For the text-containing cell, return its midpoint in [X, Y] coordinate format. 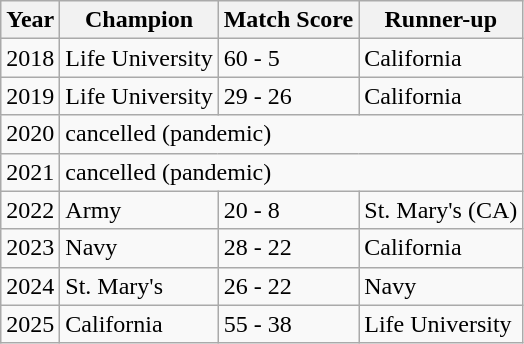
20 - 8 [288, 210]
Army [139, 210]
2018 [30, 58]
Match Score [288, 20]
26 - 22 [288, 286]
55 - 38 [288, 324]
28 - 22 [288, 248]
2019 [30, 96]
2023 [30, 248]
Runner-up [441, 20]
2020 [30, 134]
2024 [30, 286]
St. Mary's [139, 286]
2021 [30, 172]
2025 [30, 324]
Champion [139, 20]
Year [30, 20]
St. Mary's (CA) [441, 210]
60 - 5 [288, 58]
29 - 26 [288, 96]
2022 [30, 210]
